Provide the (X, Y) coordinate of the cell's center where the given text is located.  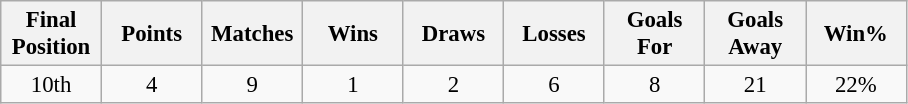
Goals For (654, 34)
10th (52, 85)
9 (252, 85)
Wins (354, 34)
Goals Away (756, 34)
2 (454, 85)
Win% (856, 34)
Matches (252, 34)
21 (756, 85)
1 (354, 85)
22% (856, 85)
6 (554, 85)
Draws (454, 34)
8 (654, 85)
Points (152, 34)
4 (152, 85)
Losses (554, 34)
Final Position (52, 34)
